From the cell containing the given text, extract its center point as (x, y) coordinate. 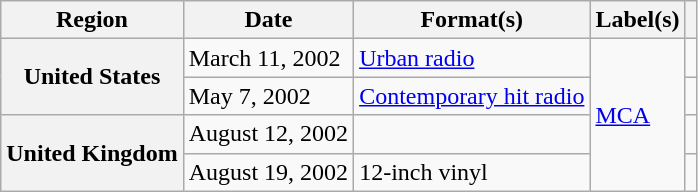
Contemporary hit radio (472, 96)
August 19, 2002 (268, 172)
United Kingdom (92, 153)
August 12, 2002 (268, 134)
MCA (638, 115)
12-inch vinyl (472, 172)
Urban radio (472, 58)
Label(s) (638, 20)
Format(s) (472, 20)
Date (268, 20)
United States (92, 77)
May 7, 2002 (268, 96)
Region (92, 20)
March 11, 2002 (268, 58)
